Detect which cell encompasses the target text, then output its (X, Y) center coordinate. 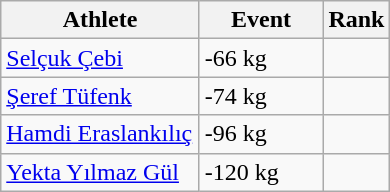
Athlete (100, 20)
-74 kg (261, 96)
Event (261, 20)
-66 kg (261, 58)
Selçuk Çebi (100, 58)
-96 kg (261, 134)
-120 kg (261, 172)
Rank (356, 20)
Şeref Tüfenk (100, 96)
Yekta Yılmaz Gül (100, 172)
Hamdi Eraslankılıç (100, 134)
